Return (X, Y) of the center of cell containing provided text 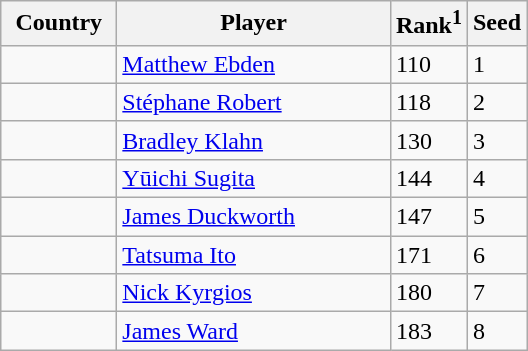
180 (428, 293)
Seed (496, 24)
Matthew Ebden (254, 64)
James Ward (254, 331)
Tatsuma Ito (254, 255)
3 (496, 140)
Stéphane Robert (254, 102)
130 (428, 140)
5 (496, 217)
Yūichi Sugita (254, 178)
1 (496, 64)
4 (496, 178)
Bradley Klahn (254, 140)
2 (496, 102)
8 (496, 331)
144 (428, 178)
110 (428, 64)
118 (428, 102)
183 (428, 331)
171 (428, 255)
James Duckworth (254, 217)
Player (254, 24)
6 (496, 255)
Country (59, 24)
147 (428, 217)
7 (496, 293)
Nick Kyrgios (254, 293)
Rank1 (428, 24)
